Locate the cell with the specified text and output its [x, y] center coordinate. 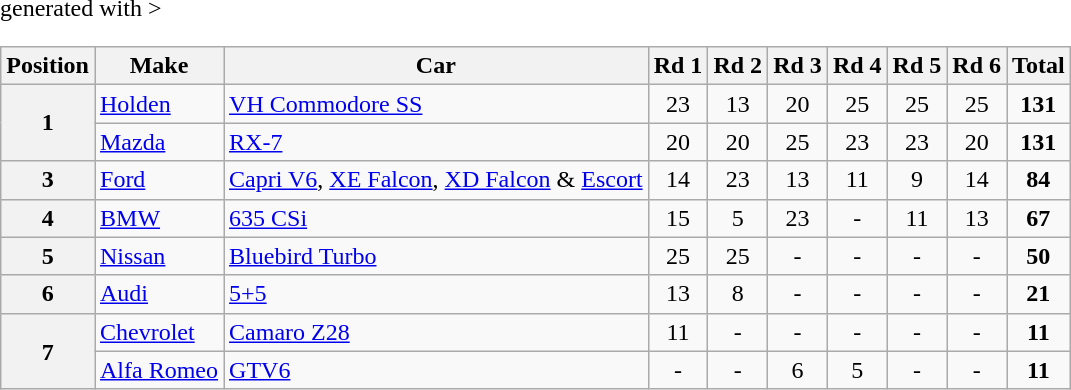
21 [1039, 294]
Car [436, 66]
5+5 [436, 294]
Camaro Z28 [436, 332]
RX-7 [436, 142]
Bluebird Turbo [436, 256]
Rd 4 [857, 66]
1 [48, 123]
BMW [158, 218]
4 [48, 218]
Alfa Romeo [158, 370]
50 [1039, 256]
84 [1039, 180]
Position [48, 66]
9 [917, 180]
GTV6 [436, 370]
Total [1039, 66]
Rd 5 [917, 66]
7 [48, 351]
3 [48, 180]
Audi [158, 294]
Mazda [158, 142]
Ford [158, 180]
Chevrolet [158, 332]
Rd 3 [798, 66]
67 [1039, 218]
Rd 2 [738, 66]
Holden [158, 104]
15 [678, 218]
Rd 6 [977, 66]
Rd 1 [678, 66]
VH Commodore SS [436, 104]
Capri V6, XE Falcon, XD Falcon & Escort [436, 180]
Make [158, 66]
635 CSi [436, 218]
Nissan [158, 256]
8 [738, 294]
